From the cell containing the given text, extract its center point as (X, Y) coordinate. 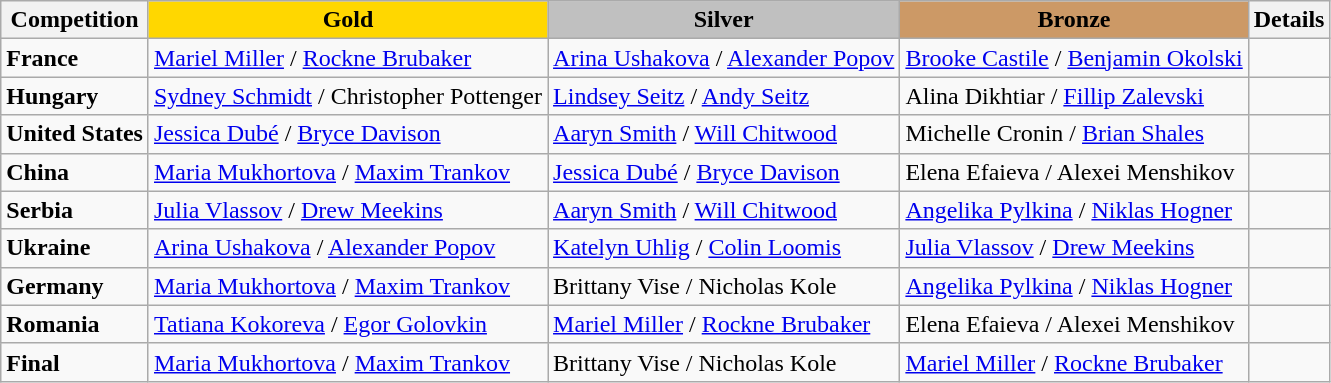
Romania (75, 324)
Bronze (1074, 20)
France (75, 58)
Katelyn Uhlig / Colin Loomis (724, 248)
Hungary (75, 96)
Final (75, 362)
Tatiana Kokoreva / Egor Golovkin (348, 324)
Serbia (75, 210)
Gold (348, 20)
Details (1289, 20)
Germany (75, 286)
China (75, 172)
Brooke Castile / Benjamin Okolski (1074, 58)
Lindsey Seitz / Andy Seitz (724, 96)
Sydney Schmidt / Christopher Pottenger (348, 96)
Silver (724, 20)
Ukraine (75, 248)
Competition (75, 20)
Michelle Cronin / Brian Shales (1074, 134)
United States (75, 134)
Alina Dikhtiar / Fillip Zalevski (1074, 96)
